Pinpoint the cell where the given text exists, returning its [X, Y] midpoint coordinate. 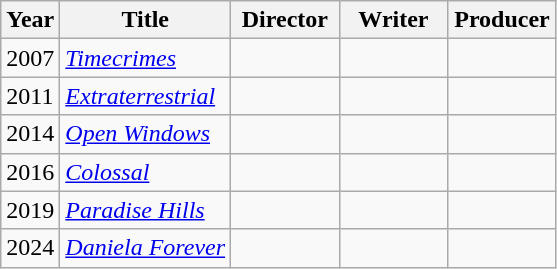
Writer [394, 20]
Year [30, 20]
2016 [30, 172]
Title [146, 20]
Colossal [146, 172]
2011 [30, 96]
2014 [30, 134]
2007 [30, 58]
Extraterrestrial [146, 96]
2019 [30, 210]
Producer [502, 20]
Director [286, 20]
2024 [30, 248]
Open Windows [146, 134]
Daniela Forever [146, 248]
Timecrimes [146, 58]
Paradise Hills [146, 210]
